Output the (x, y) coordinate of the center of the cell containing the given text.  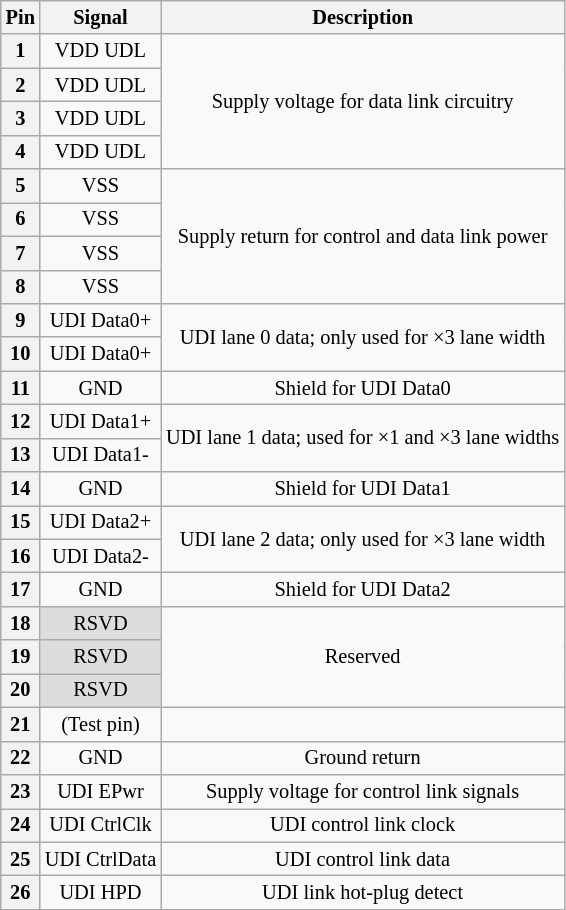
Supply voltage for control link signals (362, 791)
23 (20, 791)
7 (20, 253)
Shield for UDI Data2 (362, 589)
8 (20, 287)
6 (20, 219)
UDI CtrlData (100, 859)
16 (20, 556)
Supply return for control and data link power (362, 236)
9 (20, 320)
25 (20, 859)
UDI lane 2 data; only used for ×3 lane width (362, 538)
20 (20, 690)
2 (20, 85)
1 (20, 51)
12 (20, 421)
Reserved (362, 656)
UDI Data1- (100, 455)
26 (20, 892)
UDI Data2- (100, 556)
13 (20, 455)
UDI control link clock (362, 825)
UDI CtrlClk (100, 825)
14 (20, 489)
Ground return (362, 758)
Shield for UDI Data1 (362, 489)
Pin (20, 17)
UDI lane 0 data; only used for ×3 lane width (362, 336)
4 (20, 152)
Supply voltage for data link circuitry (362, 102)
10 (20, 354)
19 (20, 657)
15 (20, 522)
UDI Data2+ (100, 522)
UDI control link data (362, 859)
UDI HPD (100, 892)
22 (20, 758)
Shield for UDI Data0 (362, 388)
18 (20, 623)
UDI lane 1 data; used for ×1 and ×3 lane widths (362, 438)
Signal (100, 17)
24 (20, 825)
21 (20, 724)
Description (362, 17)
UDI link hot-plug detect (362, 892)
17 (20, 589)
5 (20, 186)
11 (20, 388)
UDI Data1+ (100, 421)
3 (20, 118)
UDI EPwr (100, 791)
(Test pin) (100, 724)
